Detect which cell encompasses the target text, then output its [x, y] center coordinate. 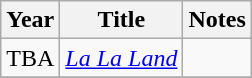
TBA [30, 58]
Year [30, 20]
La La Land [122, 58]
Notes [217, 20]
Title [122, 20]
